Provide the (X, Y) coordinate of the cell's center where the given text is located.  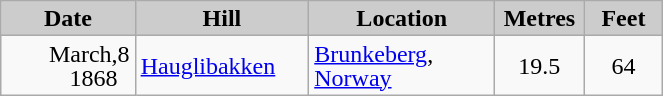
64 (624, 66)
Hauglibakken (222, 66)
March,8 1868 (68, 66)
Date (68, 18)
Hill (222, 18)
Metres (540, 18)
19.5 (540, 66)
Location (402, 18)
Brunkeberg, Norway (402, 66)
Feet (624, 18)
